Output the [X, Y] coordinate of the center of the cell containing the given text.  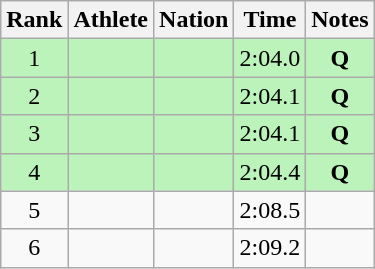
2:09.2 [270, 248]
Athlete [111, 20]
2:04.0 [270, 58]
4 [34, 172]
2:04.4 [270, 172]
6 [34, 248]
5 [34, 210]
Time [270, 20]
Nation [194, 20]
Rank [34, 20]
Notes [340, 20]
1 [34, 58]
3 [34, 134]
2 [34, 96]
2:08.5 [270, 210]
